Capture the cell that displays the provided text and extract its (X, Y) central coordinate. 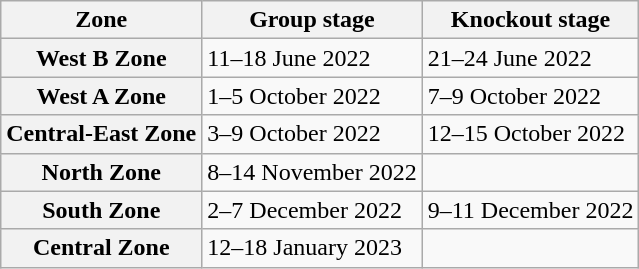
North Zone (102, 172)
Central Zone (102, 248)
Group stage (312, 20)
12–15 October 2022 (530, 134)
West B Zone (102, 58)
1–5 October 2022 (312, 96)
West A Zone (102, 96)
9–11 December 2022 (530, 210)
11–18 June 2022 (312, 58)
3–9 October 2022 (312, 134)
21–24 June 2022 (530, 58)
12–18 January 2023 (312, 248)
2–7 December 2022 (312, 210)
Zone (102, 20)
Central-East Zone (102, 134)
Knockout stage (530, 20)
8–14 November 2022 (312, 172)
7–9 October 2022 (530, 96)
South Zone (102, 210)
